Return [X, Y] of the center of cell containing provided text 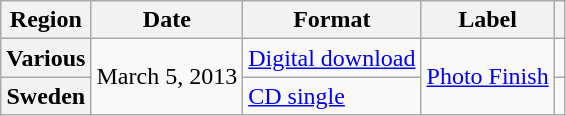
Format [332, 20]
March 5, 2013 [167, 77]
CD single [332, 96]
Label [488, 20]
Date [167, 20]
Sweden [46, 96]
Photo Finish [488, 77]
Region [46, 20]
Digital download [332, 58]
Various [46, 58]
